For the text-containing cell, return its midpoint in (X, Y) coordinate format. 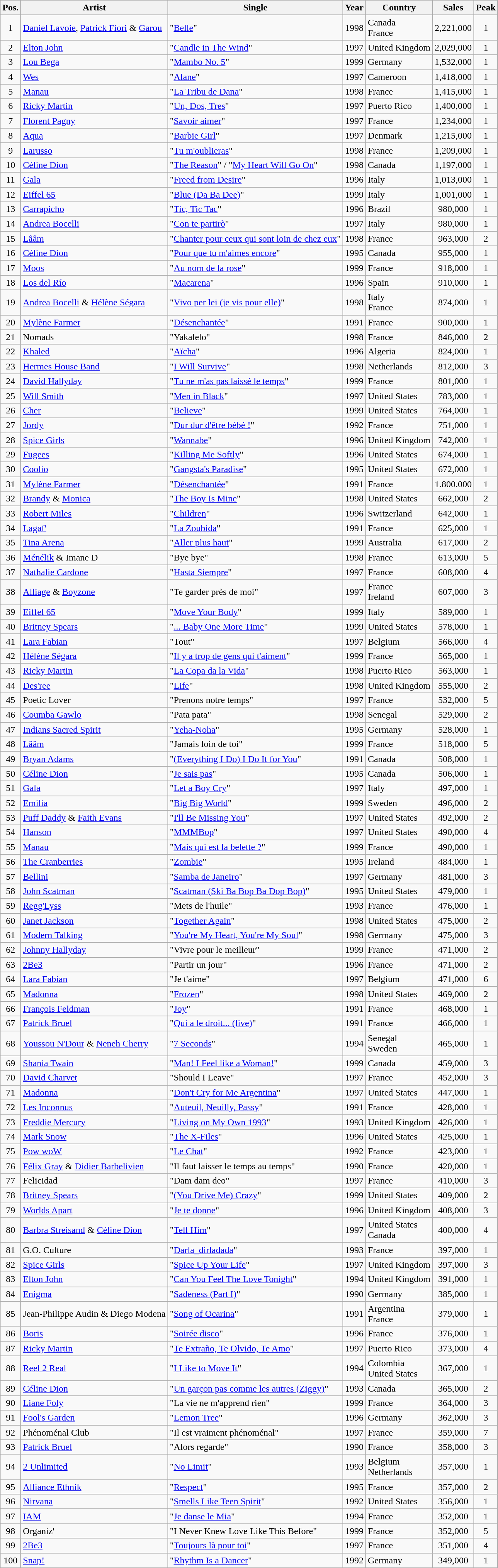
2,029,000 (453, 47)
Los del Río (94, 283)
"Il faut laisser le temps au temps" (255, 1166)
89 (11, 1388)
"Macarena" (255, 283)
Freddie Mercury (94, 1122)
"Let a Boy Cry" (255, 788)
"Aller plus haut" (255, 543)
75 (11, 1151)
Andrea Bocelli & Hélène Ségara (94, 303)
Robert Miles (94, 513)
John Scatman (94, 891)
Switzerland (399, 513)
"Partir un jour" (255, 965)
56 (11, 862)
476,000 (453, 906)
Jean-Philippe Audin & Diego Modena (94, 1314)
Phénoménal Club (94, 1433)
900,000 (453, 322)
846,000 (453, 337)
"Candle in The Wind" (255, 47)
Organiz' (94, 1531)
Peak (486, 8)
"La Tribu de Dana" (255, 91)
21 (11, 337)
Regg'Lyss (94, 906)
Senegal (399, 715)
506,000 (453, 774)
64 (11, 979)
613,000 (453, 557)
1.800.000 (453, 484)
39 (11, 612)
812,000 (453, 366)
"Samba de Janeiro" (255, 876)
Denmark (399, 135)
"Je sais pas" (255, 774)
Country (399, 8)
"Tu ne m'as pas laissé le temps" (255, 381)
Coumba Gawlo (94, 715)
625,000 (453, 528)
"You're My Heart, You're My Soul" (255, 935)
38 (11, 592)
50 (11, 774)
423,000 (453, 1151)
Nirvana (94, 1502)
13 (11, 209)
"Pata pata" (255, 715)
"Song of Ocarina" (255, 1314)
409,000 (453, 1195)
Larusso (94, 150)
27 (11, 425)
11 (11, 179)
Netherlands (399, 366)
1,234,000 (453, 121)
"La Zoubida" (255, 528)
672,000 (453, 469)
98 (11, 1531)
367,000 (453, 1368)
78 (11, 1195)
United StatesCanada (399, 1230)
55 (11, 847)
"Scatman (Ski Ba Bop Ba Dop Bop)" (255, 891)
Alliance Ethnik (94, 1487)
53 (11, 818)
Youssou N'Dour & Neneh Cherry (94, 1043)
"Believe" (255, 410)
"Au nom de la rose" (255, 268)
Australia (399, 543)
Wes (94, 77)
"Can You Feel The Love Tonight" (255, 1279)
Jordy (94, 425)
65 (11, 994)
466,000 (453, 1023)
"Un garçon pas comme les autres (Ziggy)" (255, 1388)
20 (11, 322)
G.O. Culture (94, 1250)
801,000 (453, 381)
61 (11, 935)
Will Smith (94, 396)
Felicidad (94, 1181)
44 (11, 685)
918,000 (453, 268)
742,000 (453, 440)
"Le Chat" (255, 1151)
"Mambo No. 5" (255, 62)
874,000 (453, 303)
"7 Seconds" (255, 1043)
51 (11, 788)
IAM (94, 1516)
40 (11, 627)
469,000 (453, 994)
Florent Pagny (94, 121)
93 (11, 1447)
Alliage & Boyzone (94, 592)
"Savoir aimer" (255, 121)
70 (11, 1078)
410,000 (453, 1181)
1,209,000 (453, 150)
BelgiumNetherlands (399, 1467)
563,000 (453, 671)
508,000 (453, 759)
"Tu m'oublieras" (255, 150)
26 (11, 410)
468,000 (453, 1009)
Barbra Streisand & Céline Dion (94, 1230)
385,000 (453, 1294)
555,000 (453, 685)
Mark Snow (94, 1136)
518,000 (453, 744)
The Cranberries (94, 862)
"Frozen" (255, 994)
"Il y a trop de gens qui t'aiment" (255, 656)
"I'll Be Missing You" (255, 818)
"Chanter pour ceux qui sont loin de chez eux" (255, 239)
"No Limit" (255, 1467)
1,418,000 (453, 77)
74 (11, 1136)
608,000 (453, 572)
86 (11, 1334)
"Alane" (255, 77)
Cher (94, 410)
"Killing Me Softly" (255, 455)
30 (11, 469)
"Freed from Desire" (255, 179)
ItalyFrance (399, 303)
481,000 (453, 876)
Moos (94, 268)
566,000 (453, 641)
"Joy" (255, 1009)
Lagaf' (94, 528)
8 (11, 135)
400,000 (453, 1230)
"Lemon Tree" (255, 1417)
35 (11, 543)
Tina Arena (94, 543)
492,000 (453, 818)
"Je danse le Mia" (255, 1516)
92 (11, 1433)
Hermes House Band (94, 366)
100 (11, 1560)
"Belle" (255, 28)
72 (11, 1107)
42 (11, 656)
Modern Talking (94, 935)
SenegalSweden (399, 1043)
95 (11, 1487)
Snap! (94, 1560)
Khaled (94, 352)
49 (11, 759)
Johnny Hallyday (94, 950)
497,000 (453, 788)
420,000 (453, 1166)
1,215,000 (453, 135)
Ireland (399, 862)
351,000 (453, 1546)
"Soirée disco" (255, 1334)
36 (11, 557)
"La Copa da la Vida" (255, 671)
910,000 (453, 283)
"Should I Leave" (255, 1078)
589,000 (453, 612)
Indians Sacred Spirit (94, 730)
"Dam dam deo" (255, 1181)
"Jamais loin de toi" (255, 744)
373,000 (453, 1348)
"I Will Survive" (255, 366)
79 (11, 1210)
617,000 (453, 543)
14 (11, 224)
Aqua (94, 135)
David Hallyday (94, 381)
28 (11, 440)
Carrapicho (94, 209)
Félix Gray & Didier Barbelivien (94, 1166)
57 (11, 876)
452,000 (453, 1078)
"(You Drive Me) Crazy" (255, 1195)
67 (11, 1023)
60 (11, 921)
Les Inconnus (94, 1107)
73 (11, 1122)
"Move Your Body" (255, 612)
Andrea Bocelli (94, 224)
Hélène Ségara (94, 656)
1,013,000 (453, 179)
"Il est vraiment phénoménal" (255, 1433)
Bellini (94, 876)
662,000 (453, 499)
76 (11, 1166)
1,197,000 (453, 165)
Bryan Adams (94, 759)
349,000 (453, 1560)
528,000 (453, 730)
"Darla_dirladada" (255, 1250)
"Je t'aime" (255, 979)
"Blue (Da Ba Dee)" (255, 194)
379,000 (453, 1314)
CanadaFrance (399, 28)
"Qui a le droit... (live)" (255, 1023)
"Dur dur d'être bébé !" (255, 425)
Algeria (399, 352)
23 (11, 366)
824,000 (453, 352)
565,000 (453, 656)
Brandy & Monica (94, 499)
45 (11, 700)
Worlds Apart (94, 1210)
88 (11, 1368)
Artist (94, 8)
"Gangsta's Paradise" (255, 469)
"The X-Files" (255, 1136)
24 (11, 381)
Emilia (94, 803)
"... Baby One More Time" (255, 627)
496,000 (453, 803)
71 (11, 1092)
Boris (94, 1334)
963,000 (453, 239)
425,000 (453, 1136)
99 (11, 1546)
17 (11, 268)
Janet Jackson (94, 921)
751,000 (453, 425)
Sweden (399, 803)
Sales (453, 8)
"Zombie" (255, 862)
10 (11, 165)
"Vivo per lei (je vis pour elle)" (255, 303)
"Je te donne" (255, 1210)
955,000 (453, 253)
Fool's Garden (94, 1417)
"Tell Him" (255, 1230)
465,000 (453, 1043)
365,000 (453, 1388)
"Un, Dos, Tres" (255, 106)
Des'ree (94, 685)
16 (11, 253)
356,000 (453, 1502)
Single (255, 8)
25 (11, 396)
Spain (399, 283)
"Con te partirò" (255, 224)
426,000 (453, 1122)
Lou Bega (94, 62)
359,000 (453, 1433)
19 (11, 303)
"Te Extraño, Te Olvido, Te Amo" (255, 1348)
Year (354, 8)
"Tout" (255, 641)
Nomads (94, 337)
"Pour que tu m'aimes encore" (255, 253)
Pow woW (94, 1151)
54 (11, 832)
"Spice Up Your Life" (255, 1265)
Reel 2 Real (94, 1368)
Fugees (94, 455)
Poetic Lover (94, 700)
"Bye bye" (255, 557)
Daniel Lavoie, Patrick Fiori & Garou (94, 28)
"Don't Cry for Me Argentina" (255, 1092)
Brazil (399, 209)
"Toujours là pour toi" (255, 1546)
"(Everything I Do) I Do It for You" (255, 759)
84 (11, 1294)
83 (11, 1279)
532,000 (453, 700)
408,000 (453, 1210)
1,415,000 (453, 91)
764,000 (453, 410)
"Hasta Siempre" (255, 572)
391,000 (453, 1279)
"Children" (255, 513)
459,000 (453, 1063)
15 (11, 239)
"Yeha-Noha" (255, 730)
Puff Daddy & Faith Evans (94, 818)
29 (11, 455)
47 (11, 730)
97 (11, 1516)
"I Like to Move It" (255, 1368)
"Auteuil, Neuilly, Passy" (255, 1107)
"Rhythm Is a Dancer" (255, 1560)
52 (11, 803)
81 (11, 1250)
"Prenons notre temps" (255, 700)
479,000 (453, 891)
22 (11, 352)
"Barbie Girl" (255, 135)
82 (11, 1265)
376,000 (453, 1334)
364,000 (453, 1403)
"Tic, Tic Tac" (255, 209)
62 (11, 950)
Pos. (11, 8)
"Wannabe" (255, 440)
FranceIreland (399, 592)
87 (11, 1348)
31 (11, 484)
69 (11, 1063)
48 (11, 744)
34 (11, 528)
642,000 (453, 513)
783,000 (453, 396)
"Yakalelo" (255, 337)
Enigma (94, 1294)
"Smells Like Teen Spirit" (255, 1502)
358,000 (453, 1447)
32 (11, 499)
68 (11, 1043)
"Living on My Own 1993" (255, 1122)
"The Reason" / "My Heart Will Go On" (255, 165)
37 (11, 572)
484,000 (453, 862)
Coolio (94, 469)
"Mais qui est la belette ?" (255, 847)
1,001,000 (453, 194)
"La vie ne m'apprend rien" (255, 1403)
Nathalie Cardone (94, 572)
"Big Big World" (255, 803)
François Feldman (94, 1009)
"Man! I Feel like a Woman!" (255, 1063)
Liane Foly (94, 1403)
85 (11, 1314)
447,000 (453, 1092)
362,000 (453, 1417)
2 Unlimited (94, 1467)
63 (11, 965)
ColombiaUnited States (399, 1368)
96 (11, 1502)
"I Never Knew Love Like This Before" (255, 1531)
"Life" (255, 685)
ArgentinaFrance (399, 1314)
59 (11, 906)
43 (11, 671)
"Men in Black" (255, 396)
Ménélik & Imane D (94, 557)
"Alors regarde" (255, 1447)
33 (11, 513)
David Charvet (94, 1078)
"Vivre pour le meilleur" (255, 950)
12 (11, 194)
9 (11, 150)
66 (11, 1009)
"Mets de l'huile" (255, 906)
"Te garder près de moi" (255, 592)
77 (11, 1181)
529,000 (453, 715)
"Respect" (255, 1487)
Cameroon (399, 77)
"MMMBop" (255, 832)
91 (11, 1417)
2,221,000 (453, 28)
Shania Twain (94, 1063)
90 (11, 1403)
"Aïcha" (255, 352)
1,400,000 (453, 106)
80 (11, 1230)
674,000 (453, 455)
Hanson (94, 832)
607,000 (453, 592)
46 (11, 715)
"Together Again" (255, 921)
41 (11, 641)
1,532,000 (453, 62)
578,000 (453, 627)
18 (11, 283)
428,000 (453, 1107)
"The Boy Is Mine" (255, 499)
58 (11, 891)
94 (11, 1467)
"Sadeness (Part I)" (255, 1294)
